Capture the cell that displays the provided text and extract its [x, y] central coordinate. 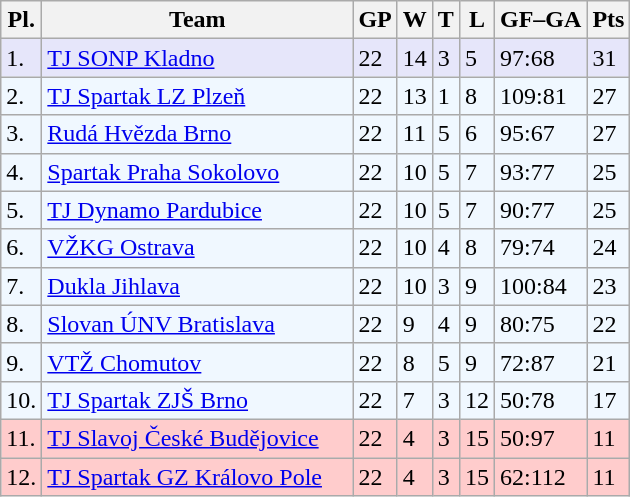
11. [22, 438]
TJ Slavoj České Budějovice [198, 438]
4. [22, 172]
8. [22, 324]
T [446, 20]
109:81 [540, 96]
93:77 [540, 172]
2. [22, 96]
21 [608, 362]
31 [608, 58]
GP [375, 20]
L [476, 20]
TJ Spartak LZ Plzeň [198, 96]
9. [22, 362]
97:68 [540, 58]
62:112 [540, 477]
14 [414, 58]
50:78 [540, 400]
TJ Spartak GZ Královo Pole [198, 477]
5. [22, 210]
13 [414, 96]
GF–GA [540, 20]
Pl. [22, 20]
90:77 [540, 210]
1. [22, 58]
100:84 [540, 286]
Team [198, 20]
6 [476, 134]
17 [608, 400]
Pts [608, 20]
W [414, 20]
Slovan ÚNV Bratislava [198, 324]
Spartak Praha Sokolovo [198, 172]
TJ SONP Kladno [198, 58]
VŽKG Ostrava [198, 248]
7. [22, 286]
50:97 [540, 438]
6. [22, 248]
80:75 [540, 324]
TJ Dynamo Pardubice [198, 210]
1 [446, 96]
72:87 [540, 362]
Rudá Hvězda Brno [198, 134]
79:74 [540, 248]
10. [22, 400]
24 [608, 248]
VTŽ Chomutov [198, 362]
Dukla Jihlava [198, 286]
12 [476, 400]
12. [22, 477]
95:67 [540, 134]
3. [22, 134]
TJ Spartak ZJŠ Brno [198, 400]
23 [608, 286]
